Provide the [X, Y] coordinate of the cell's center where the given text is located.  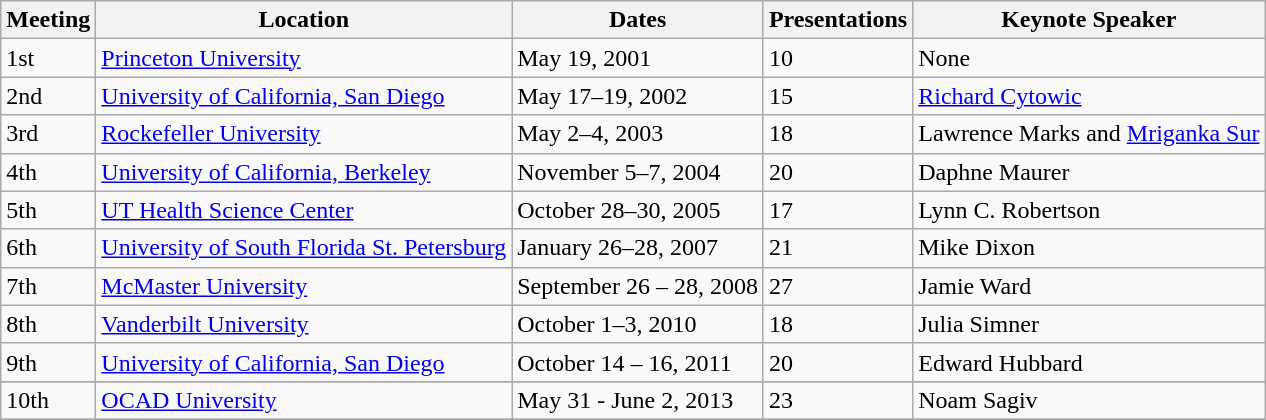
May 19, 2001 [638, 58]
17 [838, 210]
Meeting [48, 20]
Noam Sagiv [1089, 400]
Presentations [838, 20]
Mike Dixon [1089, 248]
May 31 - June 2, 2013 [638, 400]
Location [304, 20]
January 26–28, 2007 [638, 248]
Lynn C. Robertson [1089, 210]
2nd [48, 96]
Richard Cytowic [1089, 96]
None [1089, 58]
7th [48, 286]
Vanderbilt University [304, 324]
9th [48, 362]
May 17–19, 2002 [638, 96]
University of South Florida St. Petersburg [304, 248]
6th [48, 248]
21 [838, 248]
10 [838, 58]
5th [48, 210]
McMaster University [304, 286]
November 5–7, 2004 [638, 172]
Edward Hubbard [1089, 362]
Princeton University [304, 58]
Julia Simner [1089, 324]
1st [48, 58]
Lawrence Marks and Mriganka Sur [1089, 134]
October 28–30, 2005 [638, 210]
4th [48, 172]
Rockefeller University [304, 134]
15 [838, 96]
3rd [48, 134]
10th [48, 400]
Daphne Maurer [1089, 172]
23 [838, 400]
Jamie Ward [1089, 286]
October 1–3, 2010 [638, 324]
OCAD University [304, 400]
May 2–4, 2003 [638, 134]
Dates [638, 20]
8th [48, 324]
University of California, Berkeley [304, 172]
27 [838, 286]
September 26 – 28, 2008 [638, 286]
October 14 – 16, 2011 [638, 362]
UT Health Science Center [304, 210]
Keynote Speaker [1089, 20]
